Scan for the cell matching the given text and deliver its (x, y) coordinate at center. 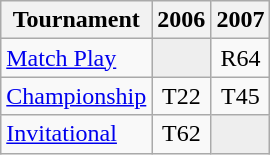
Match Play (76, 58)
R64 (240, 58)
T62 (182, 134)
Invitational (76, 134)
2006 (182, 20)
T22 (182, 96)
T45 (240, 96)
Championship (76, 96)
Tournament (76, 20)
2007 (240, 20)
